Return (X, Y) of the center of cell containing provided text 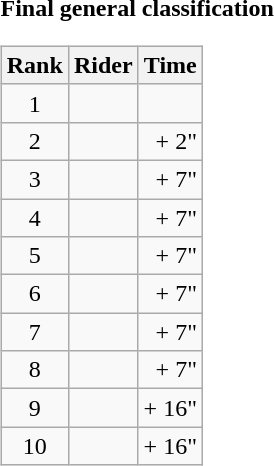
10 (34, 446)
9 (34, 408)
6 (34, 294)
4 (34, 217)
Rank (34, 65)
+ 2" (170, 141)
2 (34, 141)
5 (34, 256)
Time (170, 65)
7 (34, 332)
8 (34, 370)
3 (34, 179)
Rider (103, 65)
1 (34, 103)
